Search for the cell housing the specified text and yield its (x, y) center coordinate. 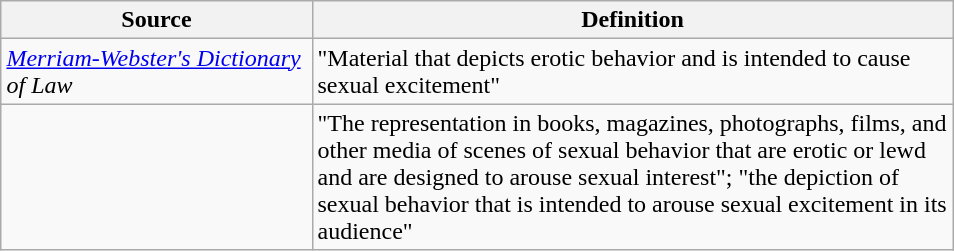
Merriam-Webster's Dictionary of Law (156, 72)
Source (156, 20)
"Material that depicts erotic behavior and is intended to cause sexual excitement" (632, 72)
Definition (632, 20)
